Locate the cell with the specified text and output its (x, y) center coordinate. 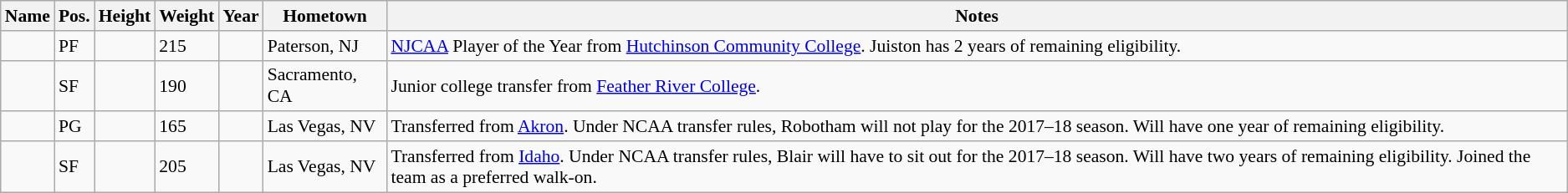
Notes (977, 16)
Weight (186, 16)
Pos. (74, 16)
Paterson, NJ (325, 46)
205 (186, 167)
NJCAA Player of the Year from Hutchinson Community College. Juiston has 2 years of remaining eligibility. (977, 46)
Transferred from Akron. Under NCAA transfer rules, Robotham will not play for the 2017–18 season. Will have one year of remaining eligibility. (977, 127)
215 (186, 46)
190 (186, 85)
Name (28, 16)
165 (186, 127)
Year (241, 16)
Sacramento, CA (325, 85)
Height (125, 16)
Junior college transfer from Feather River College. (977, 85)
PF (74, 46)
PG (74, 127)
Hometown (325, 16)
